Determine the (X, Y) coordinate at the center of the cell enclosing the given text.  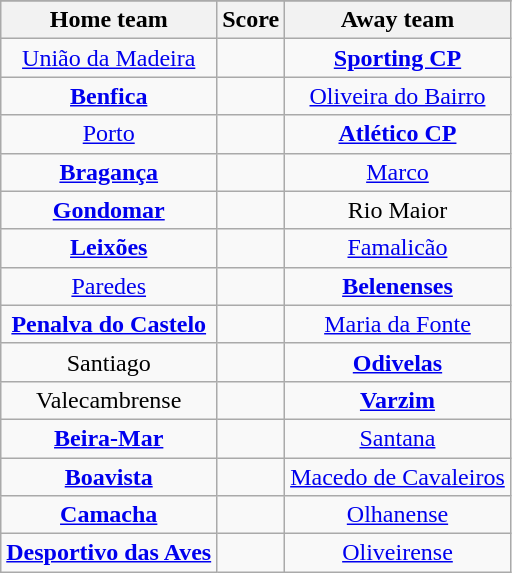
Benfica (109, 96)
Oliveira do Bairro (398, 96)
Olhanense (398, 515)
União da Madeira (109, 58)
Oliveirense (398, 553)
Gondomar (109, 210)
Santiago (109, 362)
Penalva do Castelo (109, 324)
Rio Maior (398, 210)
Score (251, 20)
Valecambrense (109, 400)
Camacha (109, 515)
Atlético CP (398, 134)
Odivelas (398, 362)
Beira-Mar (109, 438)
Belenenses (398, 286)
Leixões (109, 248)
Varzim (398, 400)
Desportivo das Aves (109, 553)
Home team (109, 20)
Away team (398, 20)
Famalicão (398, 248)
Macedo de Cavaleiros (398, 477)
Porto (109, 134)
Maria da Fonte (398, 324)
Santana (398, 438)
Marco (398, 172)
Boavista (109, 477)
Paredes (109, 286)
Sporting CP (398, 58)
Bragança (109, 172)
